Return the (X, Y) coordinate for the center point of the cell that contains the specified text.  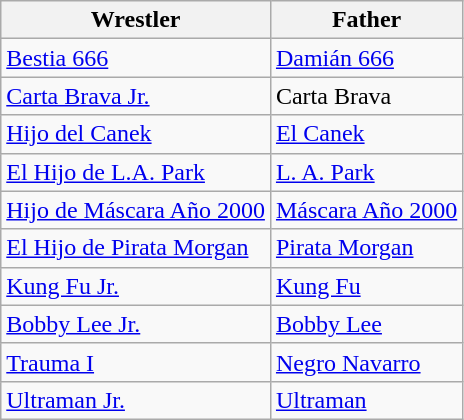
Trauma I (136, 362)
El Hijo de Pirata Morgan (136, 248)
Kung Fu (366, 286)
Pirata Morgan (366, 248)
El Hijo de L.A. Park (136, 172)
Carta Brava (366, 96)
Wrestler (136, 20)
Negro Navarro (366, 362)
Father (366, 20)
Bobby Lee Jr. (136, 324)
Kung Fu Jr. (136, 286)
Carta Brava Jr. (136, 96)
El Canek (366, 134)
Ultraman (366, 400)
Bobby Lee (366, 324)
Ultraman Jr. (136, 400)
Hijo del Canek (136, 134)
Hijo de Máscara Año 2000 (136, 210)
Máscara Año 2000 (366, 210)
Bestia 666 (136, 58)
Damián 666 (366, 58)
L. A. Park (366, 172)
